Identify which cell holds the provided text, then report its (X, Y) central coordinate. 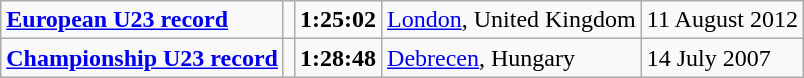
14 July 2007 (722, 58)
1:25:02 (338, 20)
Debrecen, Hungary (512, 58)
1:28:48 (338, 58)
Championship U23 record (142, 58)
European U23 record (142, 20)
11 August 2012 (722, 20)
London, United Kingdom (512, 20)
